Provide the [X, Y] coordinate of the cell's center where the given text is located.  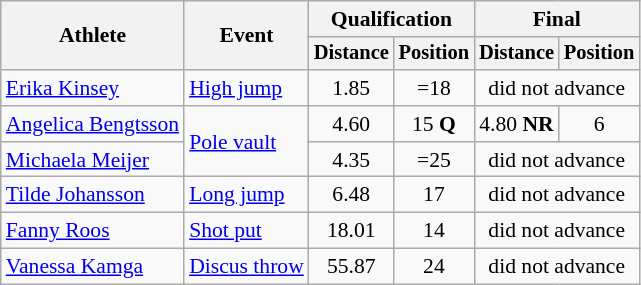
Tilde Johansson [92, 195]
6 [599, 124]
Final [556, 19]
4.35 [352, 160]
55.87 [352, 267]
4.60 [352, 124]
17 [434, 195]
18.01 [352, 231]
Fanny Roos [92, 231]
6.48 [352, 195]
Long jump [246, 195]
Pole vault [246, 142]
Michaela Meijer [92, 160]
Vanessa Kamga [92, 267]
4.80 NR [516, 124]
Discus throw [246, 267]
Qualification [392, 19]
Athlete [92, 36]
High jump [246, 88]
Angelica Bengtsson [92, 124]
1.85 [352, 88]
14 [434, 231]
Event [246, 36]
15 Q [434, 124]
=25 [434, 160]
=18 [434, 88]
Erika Kinsey [92, 88]
Shot put [246, 231]
24 [434, 267]
